Output the [x, y] coordinate of the center of the cell containing the given text.  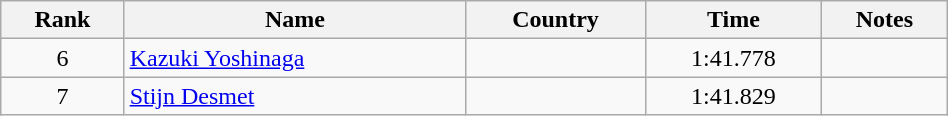
Country [556, 20]
Kazuki Yoshinaga [295, 58]
Stijn Desmet [295, 96]
Time [733, 20]
Notes [884, 20]
Name [295, 20]
6 [62, 58]
Rank [62, 20]
1:41.778 [733, 58]
1:41.829 [733, 96]
7 [62, 96]
